Return the [X, Y] coordinate for the center point of the cell that contains the specified text.  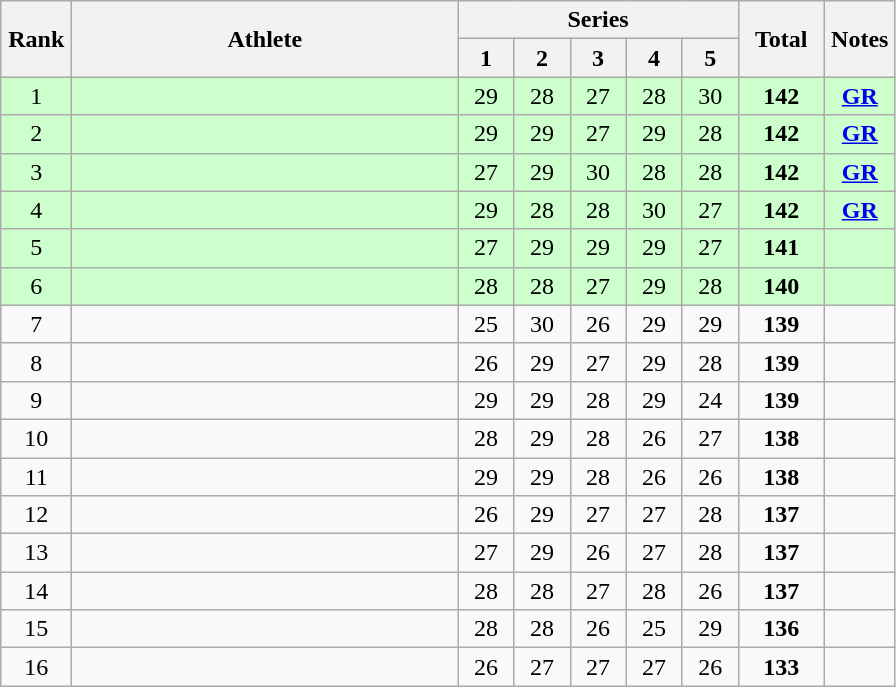
14 [36, 591]
24 [710, 400]
Athlete [265, 39]
Total [781, 39]
10 [36, 438]
16 [36, 667]
9 [36, 400]
8 [36, 362]
12 [36, 515]
140 [781, 286]
11 [36, 477]
136 [781, 629]
13 [36, 553]
Series [598, 20]
15 [36, 629]
6 [36, 286]
133 [781, 667]
7 [36, 324]
141 [781, 248]
Rank [36, 39]
Notes [860, 39]
